Detect which cell encompasses the target text, then output its (x, y) center coordinate. 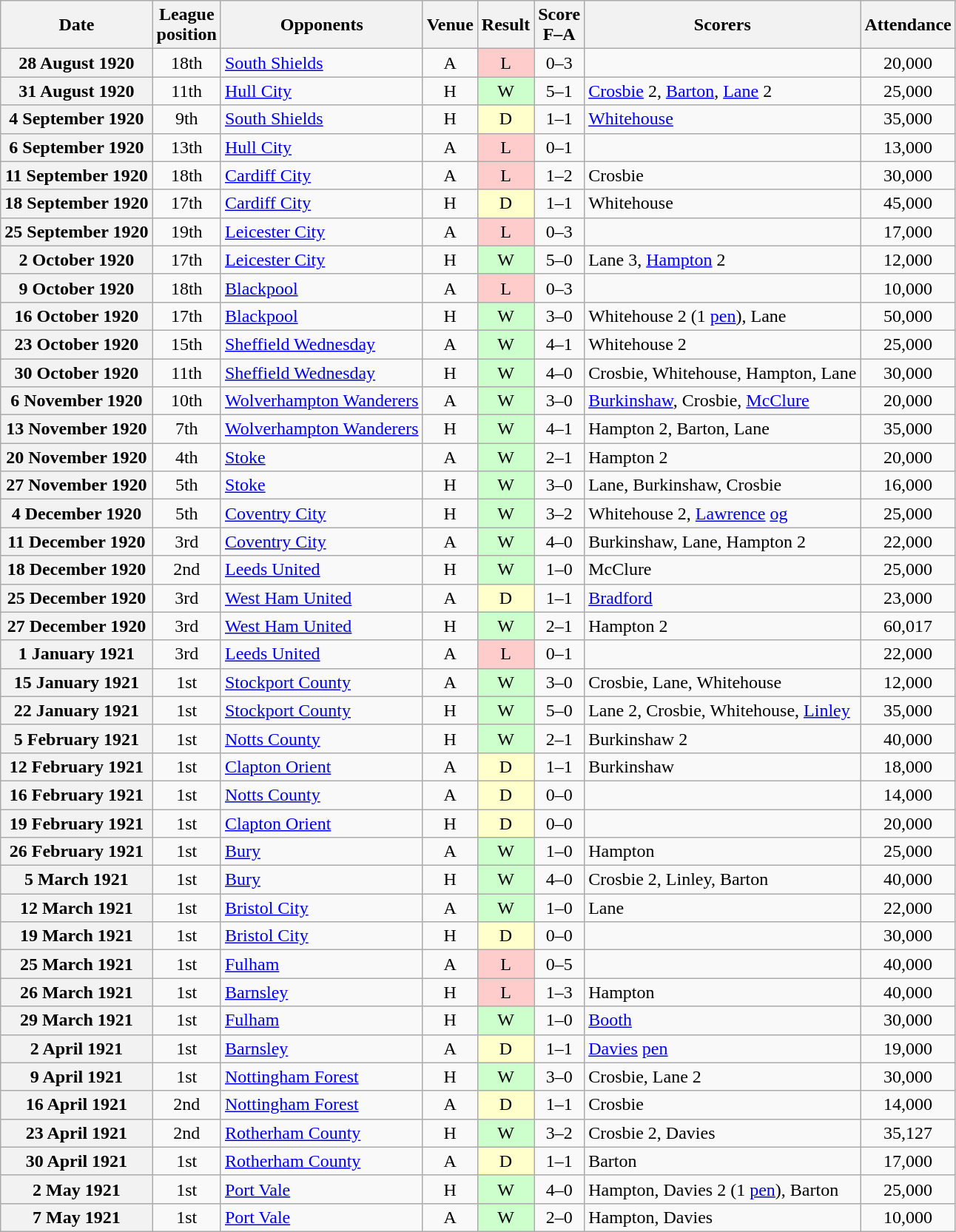
30 October 1920 (77, 372)
Crosbie 2, Linley, Barton (722, 880)
Booth (722, 1020)
Lane 2, Crosbie, Whitehouse, Linley (722, 710)
16 April 1921 (77, 1105)
10th (186, 401)
Hampton 2, Barton, Lane (722, 429)
Whitehouse 2, Lawrence og (722, 514)
6 November 1920 (77, 401)
Barton (722, 1161)
Burkinshaw, Lane, Hampton 2 (722, 542)
26 March 1921 (77, 992)
9 October 1920 (77, 288)
19 February 1921 (77, 824)
15 January 1921 (77, 682)
4 December 1920 (77, 514)
30 April 1921 (77, 1161)
Opponents (321, 25)
Date (77, 25)
19th (186, 232)
26 February 1921 (77, 852)
Hampton, Davies (722, 1217)
31 August 1920 (77, 91)
19 March 1921 (77, 936)
12 March 1921 (77, 908)
13 November 1920 (77, 429)
0–5 (559, 964)
Crosbie, Whitehouse, Hampton, Lane (722, 372)
18 September 1920 (77, 203)
23,000 (908, 598)
18 December 1920 (77, 570)
Venue (450, 25)
4 September 1920 (77, 119)
18,000 (908, 767)
16 February 1921 (77, 795)
Scorers (722, 25)
22 January 1921 (77, 710)
23 October 1920 (77, 344)
Lane (722, 908)
5–1 (559, 91)
Whitehouse 2 (722, 344)
Burkinshaw 2 (722, 738)
Leagueposition (186, 25)
ScoreF–A (559, 25)
Crosbie 2, Barton, Lane 2 (722, 91)
1–2 (559, 175)
6 September 1920 (77, 147)
20 November 1920 (77, 457)
2 May 1921 (77, 1189)
4th (186, 457)
19,000 (908, 1048)
1–3 (559, 992)
9 April 1921 (77, 1077)
Bradford (722, 598)
2–0 (559, 1217)
45,000 (908, 203)
McClure (722, 570)
29 March 1921 (77, 1020)
25 December 1920 (77, 598)
25 September 1920 (77, 232)
11 September 1920 (77, 175)
15th (186, 344)
12 February 1921 (77, 767)
35,127 (908, 1133)
5 March 1921 (77, 880)
2 October 1920 (77, 260)
27 November 1920 (77, 485)
2 April 1921 (77, 1048)
50,000 (908, 316)
28 August 1920 (77, 63)
Burkinshaw (722, 767)
7th (186, 429)
25 March 1921 (77, 964)
Burkinshaw, Crosbie, McClure (722, 401)
Attendance (908, 25)
27 December 1920 (77, 626)
Davies pen (722, 1048)
16 October 1920 (77, 316)
Crosbie, Lane 2 (722, 1077)
Crosbie 2, Davies (722, 1133)
1 January 1921 (77, 654)
16,000 (908, 485)
Lane, Burkinshaw, Crosbie (722, 485)
13th (186, 147)
Result (505, 25)
5 February 1921 (77, 738)
11 December 1920 (77, 542)
13,000 (908, 147)
Crosbie, Lane, Whitehouse (722, 682)
Hampton, Davies 2 (1 pen), Barton (722, 1189)
7 May 1921 (77, 1217)
Whitehouse 2 (1 pen), Lane (722, 316)
60,017 (908, 626)
23 April 1921 (77, 1133)
9th (186, 119)
Lane 3, Hampton 2 (722, 260)
